Capture the cell that displays the provided text and extract its [X, Y] central coordinate. 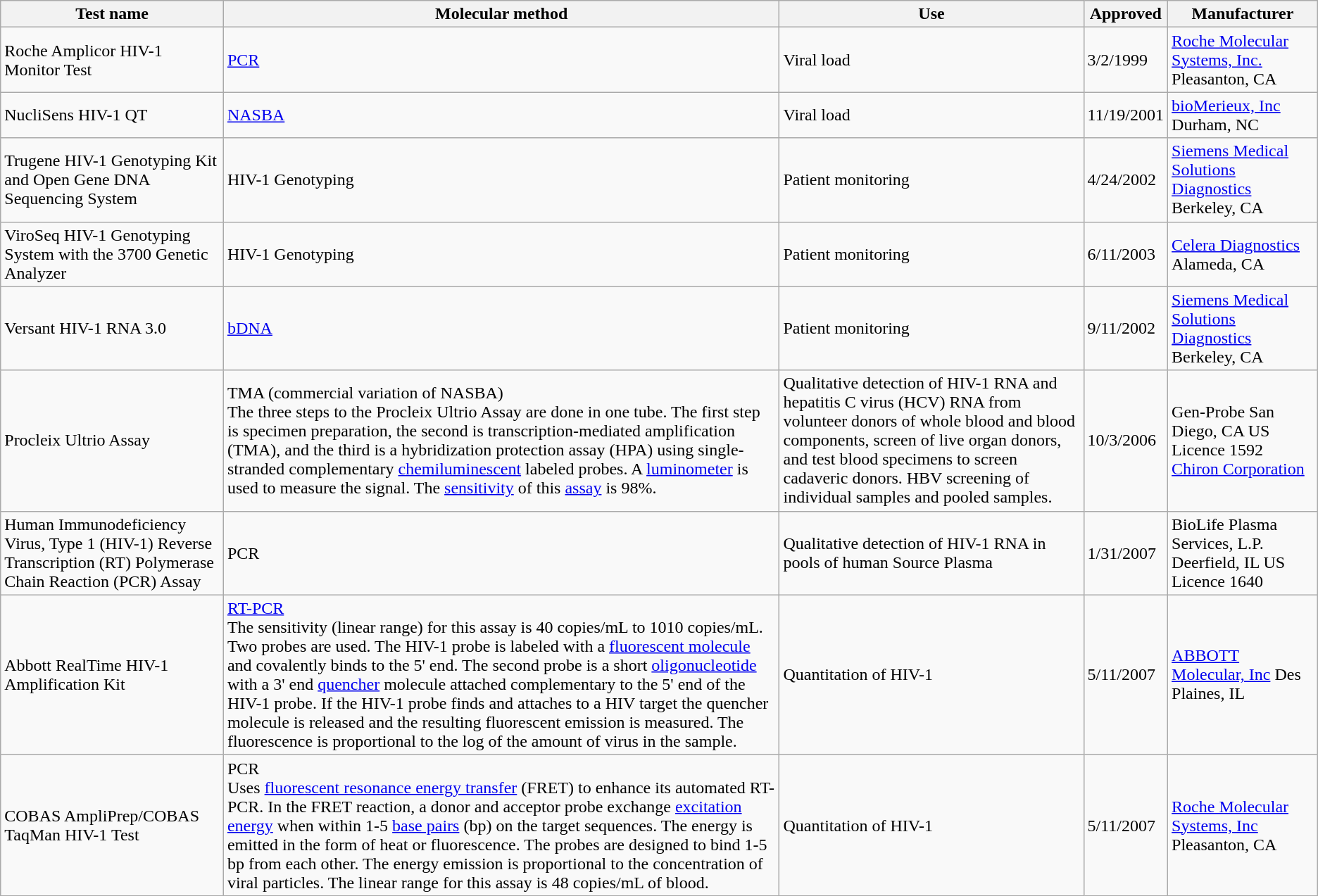
Roche Molecular Systems, Inc Pleasanton, CA [1243, 825]
ABBOTT Molecular, Inc Des Plaines, IL [1243, 674]
4/24/2002 [1126, 180]
Approved [1126, 14]
Gen-Probe San Diego, CA US Licence 1592 Chiron Corporation [1243, 441]
3/2/1999 [1126, 60]
Trugene HIV-1 Genotyping Kit and Open Gene DNA Sequencing System [113, 180]
Roche Amplicor HIV-1 Monitor Test [113, 60]
Manufacturer [1243, 14]
Molecular method [501, 14]
1/31/2007 [1126, 553]
Roche Molecular Systems, Inc. Pleasanton, CA [1243, 60]
NASBA [501, 115]
ViroSeq HIV-1 Genotyping System with the 3700 Genetic Analyzer [113, 254]
NucliSens HIV-1 QT [113, 115]
bDNA [501, 328]
Qualitative detection of HIV-1 RNA in pools of human Source Plasma [931, 553]
Procleix Ultrio Assay [113, 441]
Celera Diagnostics Alameda, CA [1243, 254]
9/11/2002 [1126, 328]
Use [931, 14]
10/3/2006 [1126, 441]
11/19/2001 [1126, 115]
Versant HIV-1 RNA 3.0 [113, 328]
BioLife Plasma Services, L.P. Deerfield, IL US Licence 1640 [1243, 553]
Test name [113, 14]
Abbott RealTime HIV-1 Amplification Kit [113, 674]
6/11/2003 [1126, 254]
Human Immunodeficiency Virus, Type 1 (HIV-1) Reverse Transcription (RT) Polymerase Chain Reaction (PCR) Assay [113, 553]
COBAS AmpliPrep/COBAS TaqMan HIV-1 Test [113, 825]
bioMerieux, Inc Durham, NC [1243, 115]
